Locate the cell with the specified text and output its (x, y) center coordinate. 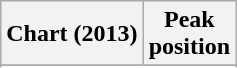
Peakposition (189, 34)
Chart (2013) (72, 34)
